Extract the (x, y) coordinate from the center of the cell holding the provided text.  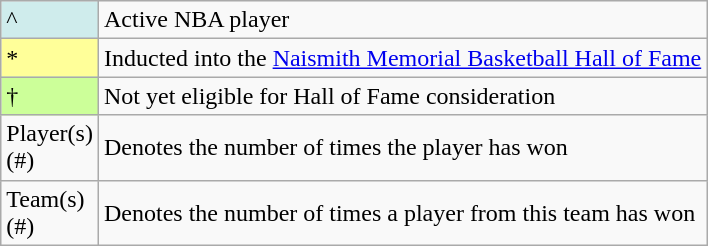
Active NBA player (402, 20)
Player(s) (#) (50, 148)
Inducted into the Naismith Memorial Basketball Hall of Fame (402, 58)
Team(s) (#) (50, 212)
† (50, 96)
Denotes the number of times a player from this team has won (402, 212)
^ (50, 20)
Denotes the number of times the player has won (402, 148)
Not yet eligible for Hall of Fame consideration (402, 96)
* (50, 58)
